Extract the (x, y) coordinate from the center of the cell holding the provided text.  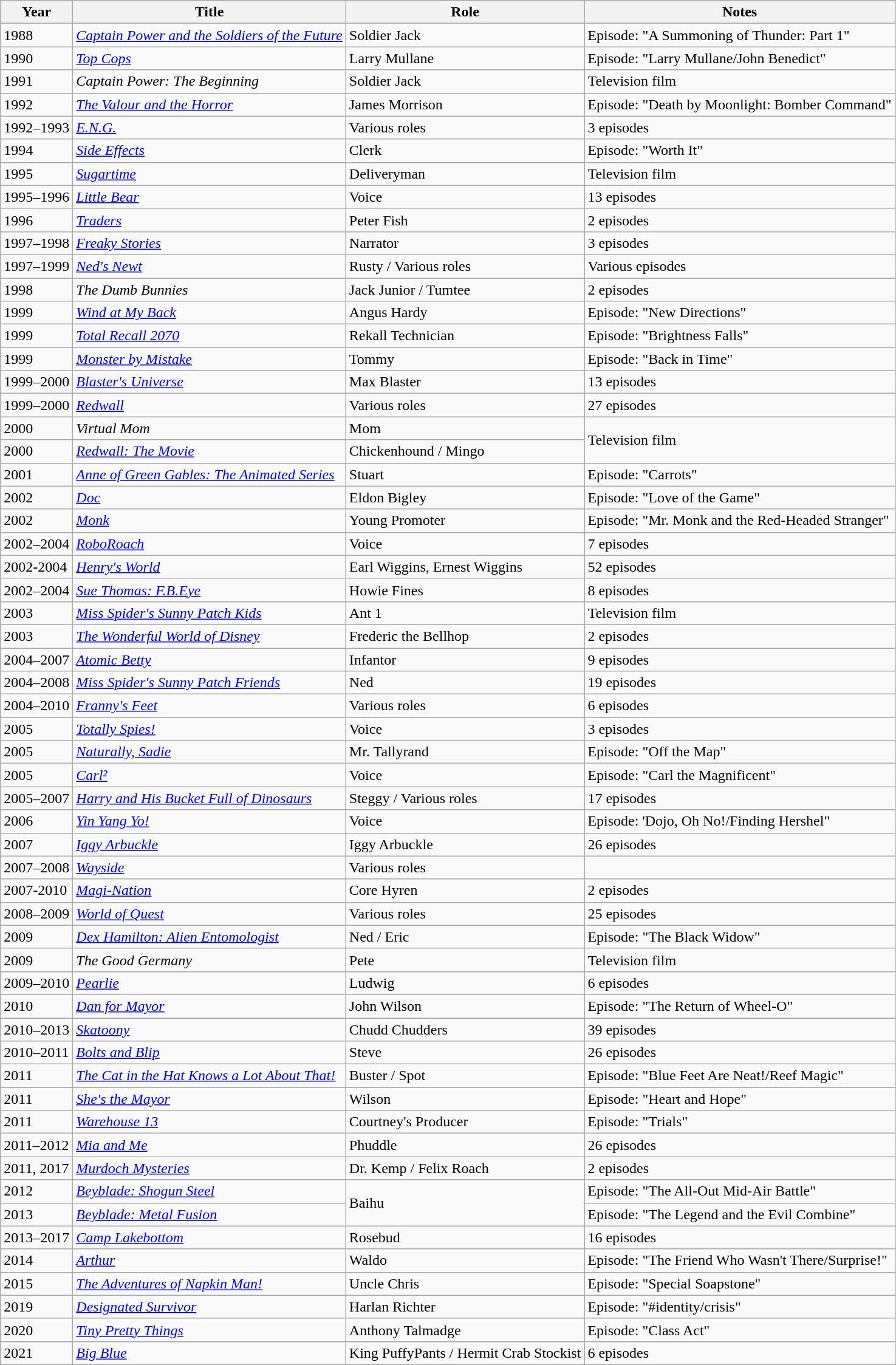
Wilson (465, 1099)
Episode: "The Friend Who Wasn't There/Surprise!" (740, 1261)
Episode: "Love of the Game" (740, 498)
Magi-Nation (209, 891)
Virtual Mom (209, 428)
Freaky Stories (209, 243)
Episode: "The Return of Wheel-O" (740, 1006)
2007–2008 (36, 867)
Episode: "Carl the Magnificent" (740, 775)
Tommy (465, 359)
Steve (465, 1053)
Harry and His Bucket Full of Dinosaurs (209, 798)
Ned (465, 683)
Warehouse 13 (209, 1122)
Captain Power: The Beginning (209, 81)
Frederic the Bellhop (465, 636)
Rusty / Various roles (465, 266)
Murdoch Mysteries (209, 1168)
Franny's Feet (209, 706)
2011–2012 (36, 1145)
Buster / Spot (465, 1076)
Dan for Mayor (209, 1006)
She's the Mayor (209, 1099)
World of Quest (209, 914)
Chudd Chudders (465, 1030)
E.N.G. (209, 128)
Episode: "Heart and Hope" (740, 1099)
2021 (36, 1353)
Chickenhound / Mingo (465, 451)
Episode: "The Black Widow" (740, 937)
9 episodes (740, 659)
Pearlie (209, 983)
Episode: "The Legend and the Evil Combine" (740, 1214)
2010–2011 (36, 1053)
Ant 1 (465, 613)
2014 (36, 1261)
Anne of Green Gables: The Animated Series (209, 474)
Sue Thomas: F.B.Eye (209, 590)
2004–2010 (36, 706)
Episode: "Brightness Falls" (740, 336)
Naturally, Sadie (209, 752)
Top Cops (209, 58)
Beyblade: Metal Fusion (209, 1214)
27 episodes (740, 405)
2002-2004 (36, 567)
RoboRoach (209, 544)
Mom (465, 428)
Young Promoter (465, 521)
Side Effects (209, 151)
Narrator (465, 243)
19 episodes (740, 683)
2013 (36, 1214)
2004–2007 (36, 659)
Episode: "Blue Feet Are Neat!/Reef Magic" (740, 1076)
2011, 2017 (36, 1168)
Steggy / Various roles (465, 798)
39 episodes (740, 1030)
Episode: "Special Soapstone" (740, 1284)
2020 (36, 1330)
Big Blue (209, 1353)
The Adventures of Napkin Man! (209, 1284)
Atomic Betty (209, 659)
Courtney's Producer (465, 1122)
1988 (36, 35)
The Valour and the Horror (209, 104)
2015 (36, 1284)
Sugartime (209, 174)
Episode: "Off the Map" (740, 752)
Total Recall 2070 (209, 336)
52 episodes (740, 567)
1994 (36, 151)
Monster by Mistake (209, 359)
Monk (209, 521)
Core Hyren (465, 891)
Designated Survivor (209, 1307)
Jack Junior / Tumtee (465, 290)
Clerk (465, 151)
2010–2013 (36, 1030)
Wayside (209, 867)
The Dumb Bunnies (209, 290)
2007 (36, 844)
Notes (740, 12)
Miss Spider's Sunny Patch Kids (209, 613)
Miss Spider's Sunny Patch Friends (209, 683)
Deliveryman (465, 174)
Dex Hamilton: Alien Entomologist (209, 937)
Skatoony (209, 1030)
2019 (36, 1307)
16 episodes (740, 1237)
Year (36, 12)
The Good Germany (209, 960)
1997–1999 (36, 266)
Various episodes (740, 266)
Wind at My Back (209, 313)
The Cat in the Hat Knows a Lot About That! (209, 1076)
17 episodes (740, 798)
Episode: "Trials" (740, 1122)
Larry Mullane (465, 58)
Eldon Bigley (465, 498)
Anthony Talmadge (465, 1330)
Mr. Tallyrand (465, 752)
King PuffyPants / Hermit Crab Stockist (465, 1353)
1998 (36, 290)
Baihu (465, 1203)
Redwall (209, 405)
Dr. Kemp / Felix Roach (465, 1168)
John Wilson (465, 1006)
2009–2010 (36, 983)
Episode: "The All-Out Mid-Air Battle" (740, 1191)
Episode: "#identity/crisis" (740, 1307)
Beyblade: Shogun Steel (209, 1191)
Role (465, 12)
Howie Fines (465, 590)
Episode: "Carrots" (740, 474)
Rosebud (465, 1237)
2012 (36, 1191)
1997–1998 (36, 243)
Mia and Me (209, 1145)
7 episodes (740, 544)
Doc (209, 498)
Yin Yang Yo! (209, 821)
Traders (209, 220)
Carl² (209, 775)
Ned's Newt (209, 266)
Episode: 'Dojo, Oh No!/Finding Hershel" (740, 821)
Episode: "New Directions" (740, 313)
Episode: "Worth It" (740, 151)
Arthur (209, 1261)
2004–2008 (36, 683)
Ludwig (465, 983)
Captain Power and the Soldiers of the Future (209, 35)
Totally Spies! (209, 729)
Angus Hardy (465, 313)
Pete (465, 960)
Henry's World (209, 567)
Harlan Richter (465, 1307)
1990 (36, 58)
1992 (36, 104)
2010 (36, 1006)
Episode: "A Summoning of Thunder: Part 1" (740, 35)
2005–2007 (36, 798)
Bolts and Blip (209, 1053)
Peter Fish (465, 220)
2013–2017 (36, 1237)
1995–1996 (36, 197)
Blaster's Universe (209, 382)
Camp Lakebottom (209, 1237)
Earl Wiggins, Ernest Wiggins (465, 567)
1995 (36, 174)
Little Bear (209, 197)
Ned / Eric (465, 937)
Rekall Technician (465, 336)
Redwall: The Movie (209, 451)
Uncle Chris (465, 1284)
Title (209, 12)
25 episodes (740, 914)
The Wonderful World of Disney (209, 636)
James Morrison (465, 104)
1991 (36, 81)
Waldo (465, 1261)
2008–2009 (36, 914)
Episode: "Death by Moonlight: Bomber Command" (740, 104)
Episode: "Back in Time" (740, 359)
2001 (36, 474)
2007-2010 (36, 891)
1996 (36, 220)
Max Blaster (465, 382)
Infantor (465, 659)
Phuddle (465, 1145)
1992–1993 (36, 128)
Tiny Pretty Things (209, 1330)
2006 (36, 821)
Episode: "Mr. Monk and the Red-Headed Stranger" (740, 521)
Episode: "Larry Mullane/John Benedict" (740, 58)
Episode: "Class Act" (740, 1330)
8 episodes (740, 590)
Stuart (465, 474)
